Determine the (X, Y) coordinate at the center of the cell enclosing the given text.  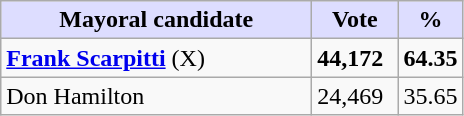
Mayoral candidate (156, 20)
Don Hamilton (156, 96)
% (430, 20)
24,469 (355, 96)
35.65 (430, 96)
Frank Scarpitti (X) (156, 58)
64.35 (430, 58)
44,172 (355, 58)
Vote (355, 20)
